Extract the (x, y) coordinate from the center of the cell holding the provided text.  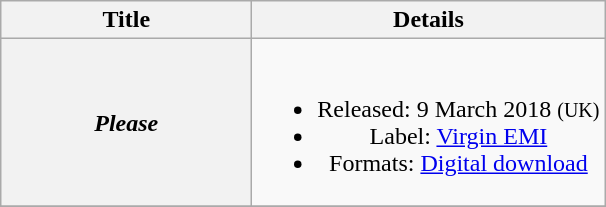
Title (126, 20)
Details (428, 20)
Please (126, 122)
Released: 9 March 2018 (UK)Label: Virgin EMIFormats: Digital download (428, 122)
